Return [x, y] of the center of cell containing provided text 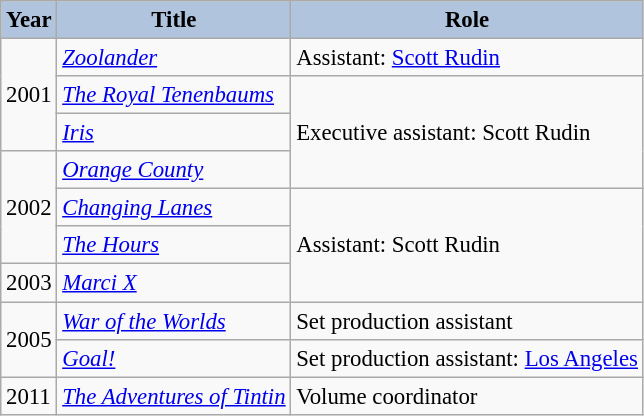
Marci X [174, 283]
2005 [29, 340]
Volume coordinator [467, 396]
The Adventures of Tintin [174, 396]
Title [174, 20]
Year [29, 20]
2002 [29, 208]
Goal! [174, 358]
The Hours [174, 245]
Orange County [174, 170]
Role [467, 20]
2003 [29, 283]
Set production assistant: Los Angeles [467, 358]
War of the Worlds [174, 321]
Changing Lanes [174, 208]
2001 [29, 96]
The Royal Tenenbaums [174, 95]
Set production assistant [467, 321]
2011 [29, 396]
Iris [174, 133]
Executive assistant: Scott Rudin [467, 132]
Zoolander [174, 58]
